Search for the cell housing the specified text and yield its (x, y) center coordinate. 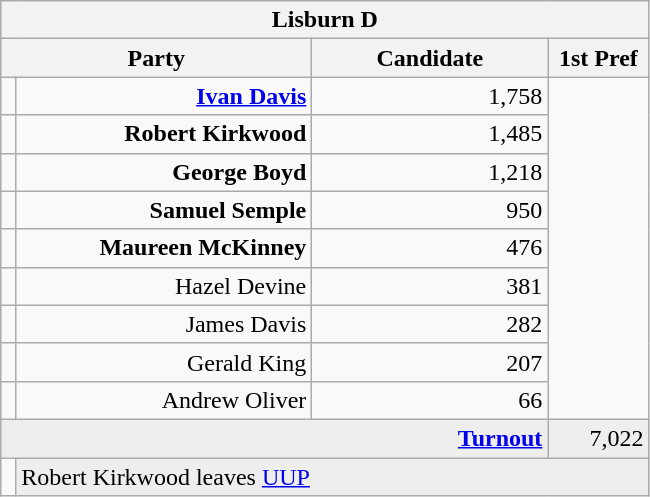
1,758 (430, 96)
1,485 (430, 134)
282 (430, 324)
George Boyd (164, 172)
381 (430, 286)
Candidate (430, 58)
950 (430, 210)
Lisburn D (325, 20)
Robert Kirkwood (164, 134)
Turnout (274, 438)
James Davis (164, 324)
Party (156, 58)
Hazel Devine (164, 286)
7,022 (598, 438)
Andrew Oliver (164, 400)
66 (430, 400)
Robert Kirkwood leaves UUP (332, 477)
1st Pref (598, 58)
1,218 (430, 172)
476 (430, 248)
Samuel Semple (164, 210)
Gerald King (164, 362)
207 (430, 362)
Maureen McKinney (164, 248)
Ivan Davis (164, 96)
